Return [X, Y] of the center of cell containing provided text 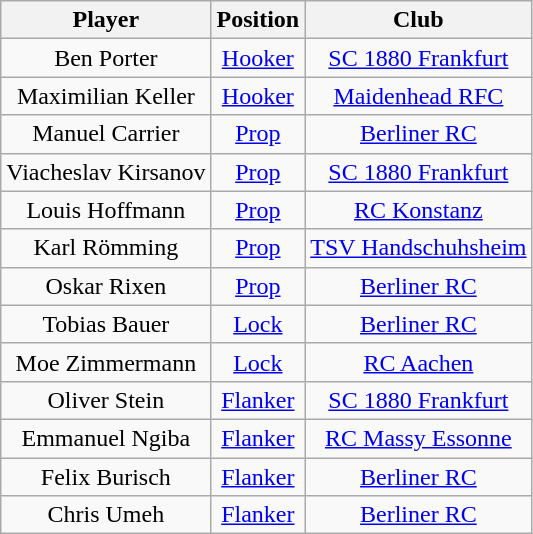
Emmanuel Ngiba [106, 438]
Viacheslav Kirsanov [106, 172]
Oskar Rixen [106, 286]
Manuel Carrier [106, 134]
TSV Handschuhsheim [418, 248]
Moe Zimmermann [106, 362]
Maidenhead RFC [418, 96]
RC Aachen [418, 362]
Tobias Bauer [106, 324]
Maximilian Keller [106, 96]
Karl Römming [106, 248]
Oliver Stein [106, 400]
Player [106, 20]
Chris Umeh [106, 515]
Club [418, 20]
Louis Hoffmann [106, 210]
Felix Burisch [106, 477]
RC Massy Essonne [418, 438]
RC Konstanz [418, 210]
Ben Porter [106, 58]
Position [258, 20]
